Extract the [x, y] coordinate from the center of the cell holding the provided text.  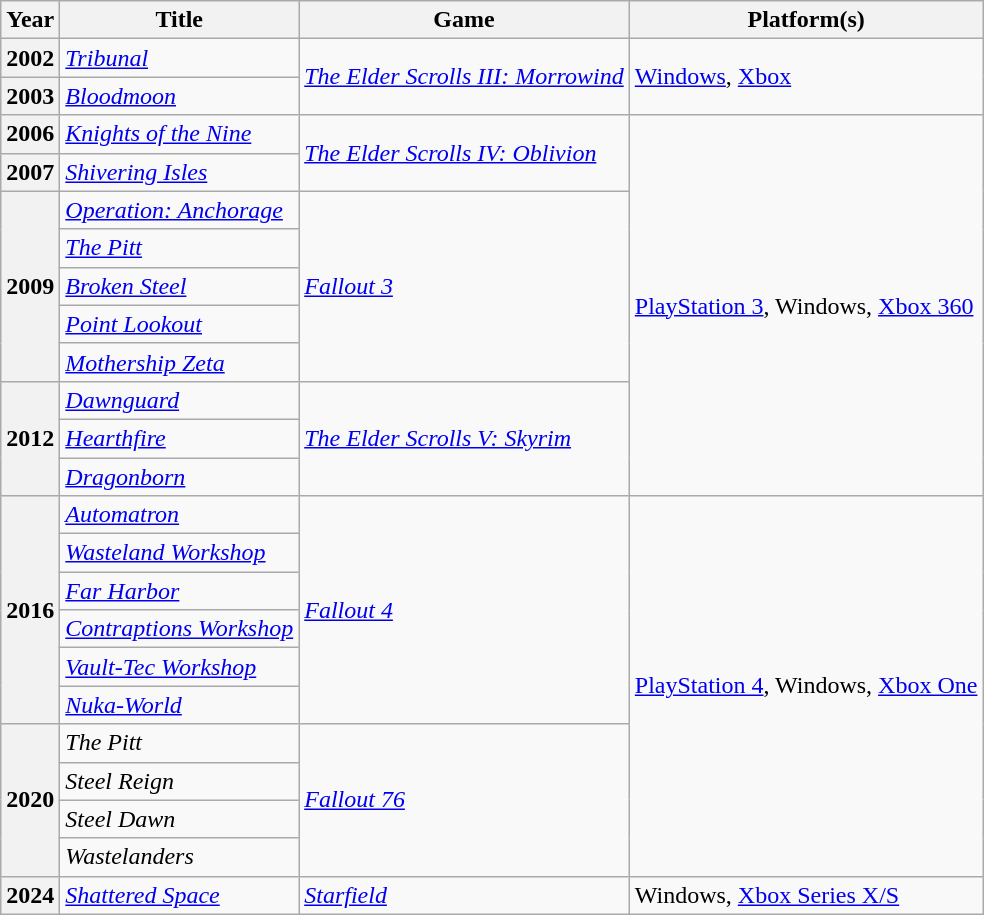
The Elder Scrolls V: Skyrim [464, 438]
PlayStation 3, Windows, Xbox 360 [806, 306]
Dawnguard [180, 400]
2003 [30, 96]
2002 [30, 58]
2020 [30, 800]
2009 [30, 286]
Game [464, 20]
2006 [30, 134]
Automatron [180, 515]
Bloodmoon [180, 96]
Tribunal [180, 58]
Fallout 4 [464, 610]
Vault-Tec Workshop [180, 667]
Fallout 3 [464, 286]
Nuka-World [180, 705]
Title [180, 20]
Fallout 76 [464, 800]
Far Harbor [180, 591]
Windows, Xbox Series X/S [806, 895]
2016 [30, 610]
Starfield [464, 895]
Operation: Anchorage [180, 210]
Wasteland Workshop [180, 553]
PlayStation 4, Windows, Xbox One [806, 686]
2007 [30, 172]
Wastelanders [180, 857]
2012 [30, 438]
Windows, Xbox [806, 77]
Hearthfire [180, 438]
Shivering Isles [180, 172]
Year [30, 20]
2024 [30, 895]
Knights of the Nine [180, 134]
Point Lookout [180, 324]
Contraptions Workshop [180, 629]
Steel Dawn [180, 819]
Shattered Space [180, 895]
Steel Reign [180, 781]
Broken Steel [180, 286]
Platform(s) [806, 20]
Mothership Zeta [180, 362]
Dragonborn [180, 477]
The Elder Scrolls III: Morrowind [464, 77]
The Elder Scrolls IV: Oblivion [464, 153]
